Search for the cell housing the specified text and yield its [x, y] center coordinate. 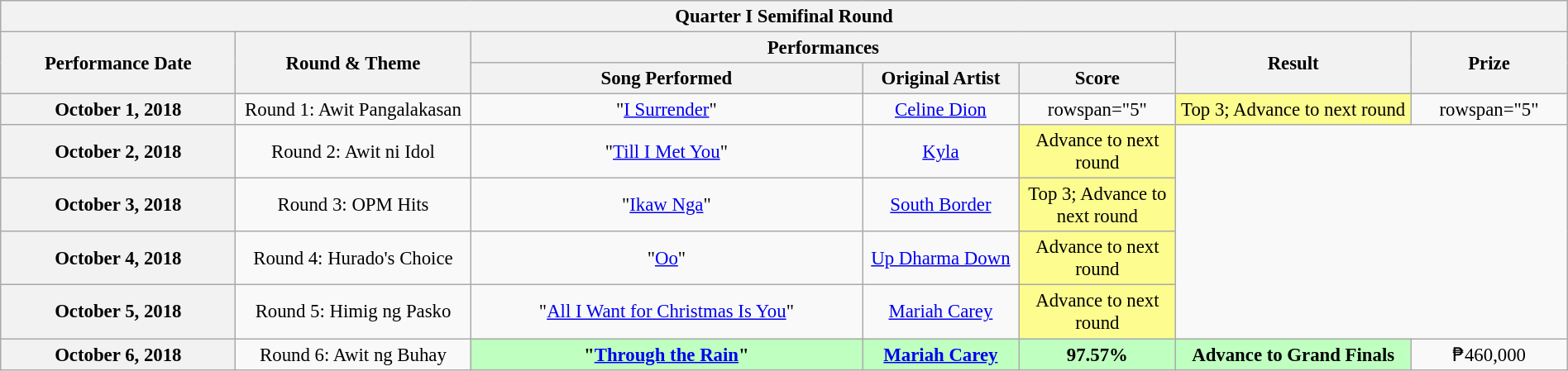
Round & Theme [353, 63]
Performance Date [118, 63]
Round 4: Hurado's Choice [353, 258]
Round 6: Awit ng Buhay [353, 354]
Advance to Grand Finals [1293, 354]
Round 3: OPM Hits [353, 205]
Round 1: Awit Pangalakasan [353, 110]
October 3, 2018 [118, 205]
"I Surrender" [667, 110]
Song Performed [667, 78]
October 1, 2018 [118, 110]
Kyla [941, 152]
"Till I Met You" [667, 152]
Quarter I Semifinal Round [784, 17]
Up Dharma Down [941, 258]
"Through the Rain" [667, 354]
Original Artist [941, 78]
Prize [1489, 63]
Round 5: Himig ng Pasko [353, 312]
October 2, 2018 [118, 152]
October 6, 2018 [118, 354]
Score [1097, 78]
October 5, 2018 [118, 312]
Round 2: Awit ni Idol [353, 152]
South Border [941, 205]
97.57% [1097, 354]
Result [1293, 63]
October 4, 2018 [118, 258]
Celine Dion [941, 110]
"Ikaw Nga" [667, 205]
"Oo" [667, 258]
"All I Want for Christmas Is You" [667, 312]
Performances [824, 48]
₱460,000 [1489, 354]
